Pinpoint the cell where the given text exists, returning its (x, y) midpoint coordinate. 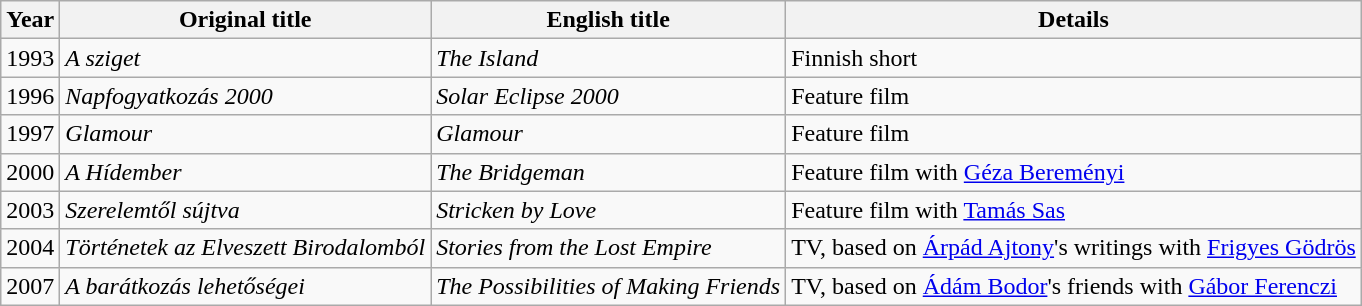
Year (30, 20)
The Bridgeman (608, 172)
The Island (608, 58)
English title (608, 20)
Történetek az Elveszett Birodalomból (246, 248)
Original title (246, 20)
Napfogyatkozás 2000 (246, 96)
1997 (30, 134)
2000 (30, 172)
Stories from the Lost Empire (608, 248)
Feature film with Géza Bereményi (1074, 172)
2004 (30, 248)
Details (1074, 20)
TV, based on Árpád Ajtony's writings with Frigyes Gödrös (1074, 248)
Feature film with Tamás Sas (1074, 210)
A barátkozás lehetőségei (246, 286)
2003 (30, 210)
Szerelemtől sújtva (246, 210)
TV, based on Ádám Bodor's friends with Gábor Ferenczi (1074, 286)
A sziget (246, 58)
Stricken by Love (608, 210)
1993 (30, 58)
Solar Eclipse 2000 (608, 96)
The Possibilities of Making Friends (608, 286)
1996 (30, 96)
Finnish short (1074, 58)
2007 (30, 286)
A Hídember (246, 172)
